Identify which cell holds the provided text, then report its (x, y) central coordinate. 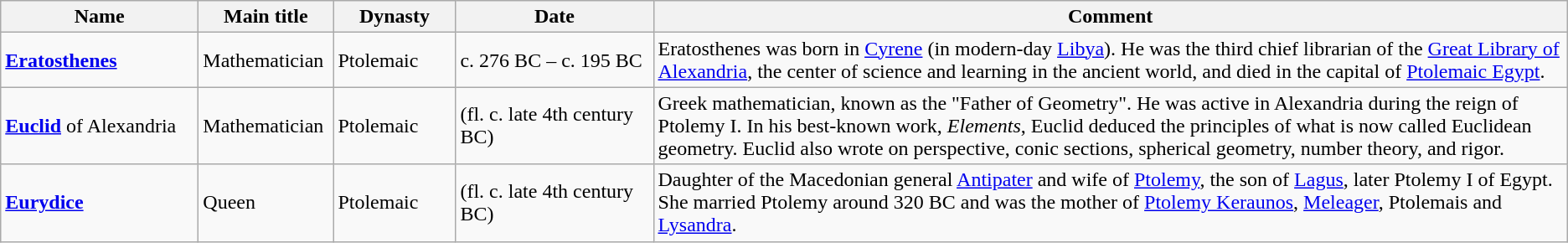
Euclid of Alexandria (100, 126)
Dynasty (395, 17)
Comment (1111, 17)
Queen (266, 203)
c. 276 BC – c. 195 BC (554, 60)
Main title (266, 17)
Date (554, 17)
Eratosthenes (100, 60)
Name (100, 17)
Eurydice (100, 203)
